Provide the (x, y) coordinate of the cell's center where the given text is located.  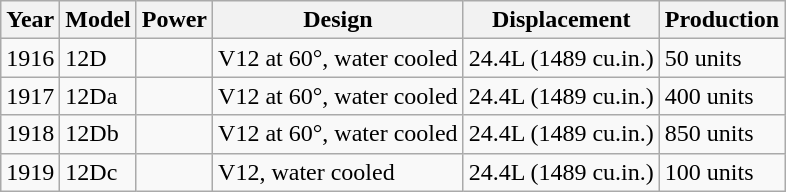
12D (98, 58)
100 units (722, 172)
850 units (722, 134)
V12, water cooled (338, 172)
Year (30, 20)
1916 (30, 58)
12Da (98, 96)
12Db (98, 134)
Power (174, 20)
Displacement (561, 20)
50 units (722, 58)
12Dc (98, 172)
1918 (30, 134)
400 units (722, 96)
Design (338, 20)
1919 (30, 172)
Model (98, 20)
Production (722, 20)
1917 (30, 96)
